Identify which cell holds the provided text, then report its (X, Y) central coordinate. 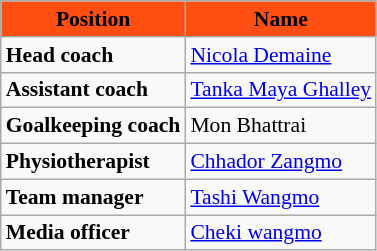
Chhador Zangmo (280, 162)
Media officer (94, 233)
Cheki wangmo (280, 233)
Physiotherapist (94, 162)
Team manager (94, 197)
Goalkeeping coach (94, 126)
Position (94, 19)
Head coach (94, 55)
Tashi Wangmo (280, 197)
Nicola Demaine (280, 55)
Name (280, 19)
Tanka Maya Ghalley (280, 90)
Assistant coach (94, 90)
Mon Bhattrai (280, 126)
